Return the (X, Y) coordinate for the center point of the cell that contains the specified text.  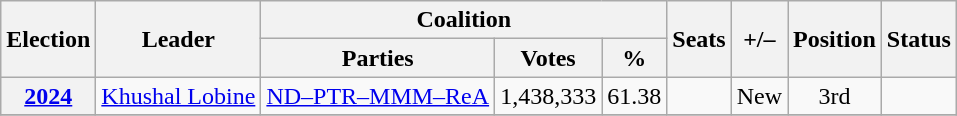
Khushal Lobine (178, 96)
% (634, 58)
Coalition (464, 20)
Leader (178, 39)
Status (918, 39)
Votes (548, 58)
1,438,333 (548, 96)
Seats (699, 39)
ND–PTR–MMM–ReA (378, 96)
New (759, 96)
61.38 (634, 96)
2024 (48, 96)
+/– (759, 39)
Election (48, 39)
Position (835, 39)
3rd (835, 96)
Parties (378, 58)
